Detect which cell encompasses the target text, then output its [x, y] center coordinate. 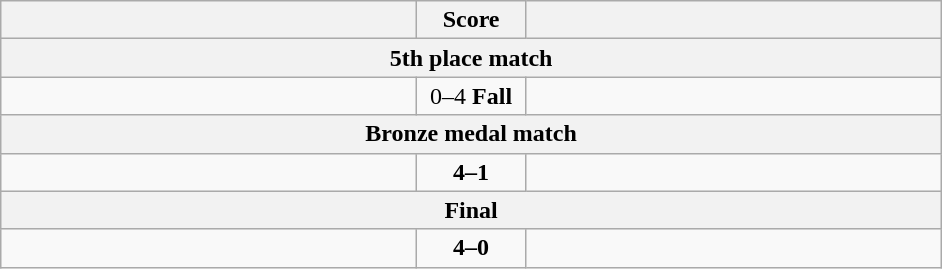
5th place match [472, 58]
Final [472, 210]
4–0 [472, 248]
Bronze medal match [472, 134]
0–4 Fall [472, 96]
Score [472, 20]
4–1 [472, 172]
